Provide the [x, y] coordinate of the cell's center where the given text is located.  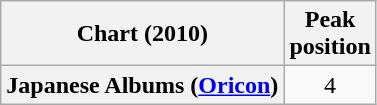
Japanese Albums (Oricon) [142, 85]
Peakposition [330, 34]
4 [330, 85]
Chart (2010) [142, 34]
